Provide the [X, Y] coordinate of the cell's center where the given text is located.  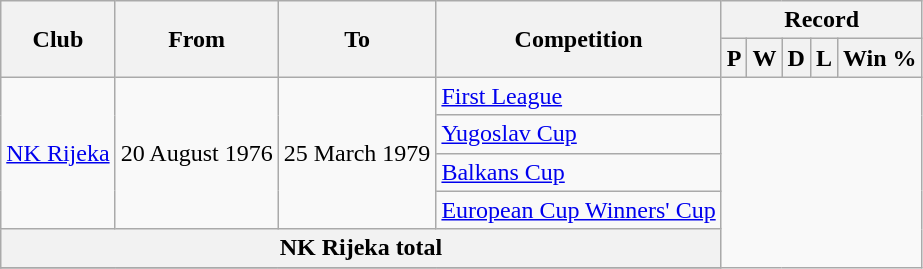
Record [822, 20]
From [196, 39]
NK Rijeka total [361, 248]
NK Rijeka [58, 153]
D [796, 58]
Competition [578, 39]
25 March 1979 [357, 153]
To [357, 39]
W [764, 58]
P [734, 58]
L [824, 58]
Balkans Cup [578, 172]
20 August 1976 [196, 153]
Club [58, 39]
Win % [880, 58]
First League [578, 96]
Yugoslav Cup [578, 134]
European Cup Winners' Cup [578, 210]
